Capture the cell that displays the provided text and extract its (X, Y) central coordinate. 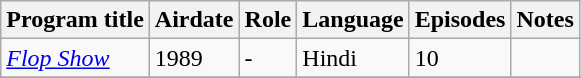
Hindi (353, 58)
Airdate (194, 20)
Episodes (460, 20)
- (268, 58)
Program title (76, 20)
Role (268, 20)
10 (460, 58)
1989 (194, 58)
Language (353, 20)
Flop Show (76, 58)
Notes (545, 20)
